Capture the cell that displays the provided text and extract its (X, Y) central coordinate. 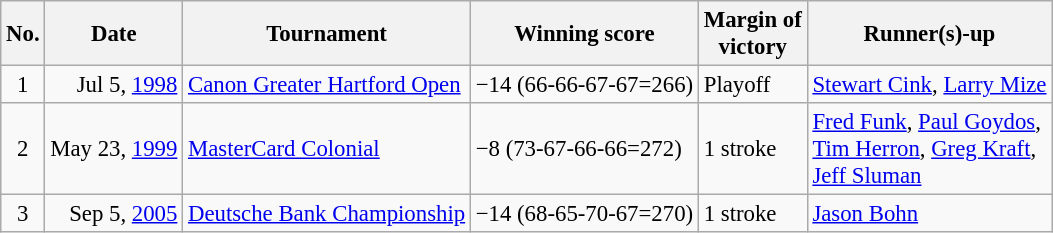
Margin ofvictory (752, 34)
Jul 5, 1998 (114, 85)
Date (114, 34)
Runner(s)-up (930, 34)
Tournament (327, 34)
−14 (66-66-67-67=266) (584, 85)
−8 (73-67-66-66=272) (584, 149)
−14 (68-65-70-67=270) (584, 214)
No. (23, 34)
MasterCard Colonial (327, 149)
3 (23, 214)
2 (23, 149)
Winning score (584, 34)
Canon Greater Hartford Open (327, 85)
Fred Funk, Paul Goydos, Tim Herron, Greg Kraft, Jeff Sluman (930, 149)
May 23, 1999 (114, 149)
Stewart Cink, Larry Mize (930, 85)
1 (23, 85)
Jason Bohn (930, 214)
Deutsche Bank Championship (327, 214)
Sep 5, 2005 (114, 214)
Playoff (752, 85)
